Detect which cell encompasses the target text, then output its (x, y) center coordinate. 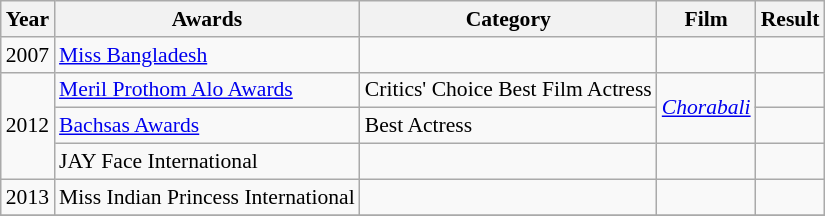
2007 (28, 55)
JAY Face International (207, 162)
2013 (28, 197)
Critics' Choice Best Film Actress (508, 90)
Chorabali (706, 108)
2012 (28, 126)
Awards (207, 19)
Result (790, 19)
Category (508, 19)
Year (28, 19)
Miss Indian Princess International (207, 197)
Miss Bangladesh (207, 55)
Meril Prothom Alo Awards (207, 90)
Bachsas Awards (207, 126)
Best Actress (508, 126)
Film (706, 19)
